Return (x, y) of the center of cell containing provided text 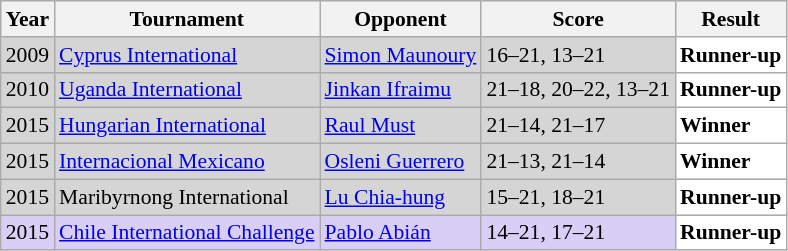
Opponent (401, 19)
14–21, 17–21 (578, 233)
Year (28, 19)
Score (578, 19)
21–13, 21–14 (578, 162)
Maribyrnong International (187, 197)
Tournament (187, 19)
Jinkan Ifraimu (401, 90)
Hungarian International (187, 126)
16–21, 13–21 (578, 55)
Simon Maunoury (401, 55)
Pablo Abián (401, 233)
Chile International Challenge (187, 233)
Uganda International (187, 90)
Lu Chia-hung (401, 197)
Raul Must (401, 126)
15–21, 18–21 (578, 197)
2010 (28, 90)
Cyprus International (187, 55)
Result (730, 19)
Osleni Guerrero (401, 162)
2009 (28, 55)
21–14, 21–17 (578, 126)
Internacional Mexicano (187, 162)
21–18, 20–22, 13–21 (578, 90)
